Search for the cell housing the specified text and yield its [x, y] center coordinate. 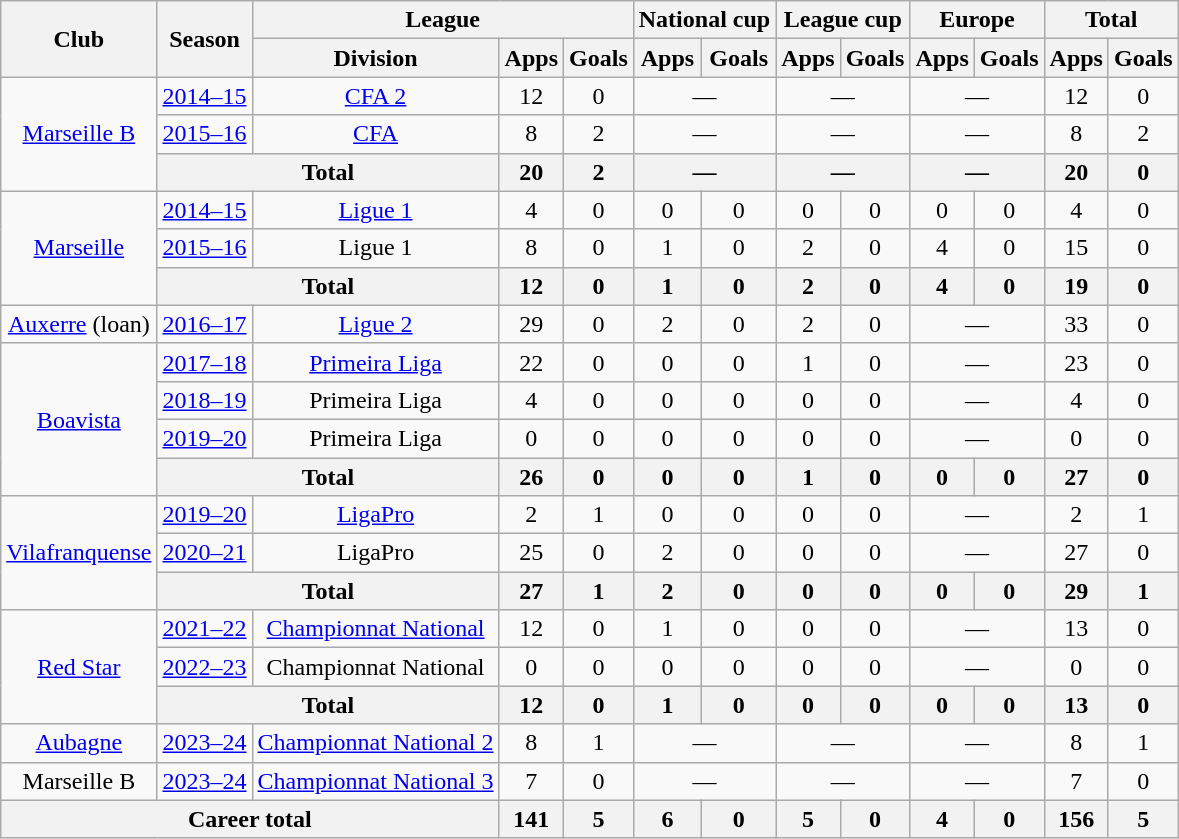
2016–17 [204, 324]
Career total [250, 819]
2020–21 [204, 553]
2018–19 [204, 400]
CFA 2 [376, 96]
2022–23 [204, 667]
Red Star [79, 667]
Boavista [79, 419]
2021–22 [204, 629]
141 [531, 819]
League [442, 20]
National cup [704, 20]
Season [204, 39]
Europe [977, 20]
19 [1076, 286]
Ligue 2 [376, 324]
Auxerre (loan) [79, 324]
15 [1076, 248]
22 [531, 362]
33 [1076, 324]
25 [531, 553]
Championnat National 3 [376, 781]
Division [376, 58]
26 [531, 477]
League cup [843, 20]
Championnat National 2 [376, 743]
Vilafranquense [79, 553]
2017–18 [204, 362]
156 [1076, 819]
CFA [376, 134]
Marseille [79, 248]
23 [1076, 362]
Club [79, 39]
Aubagne [79, 743]
6 [667, 819]
